Return the [x, y] coordinate for the center point of the cell that contains the specified text.  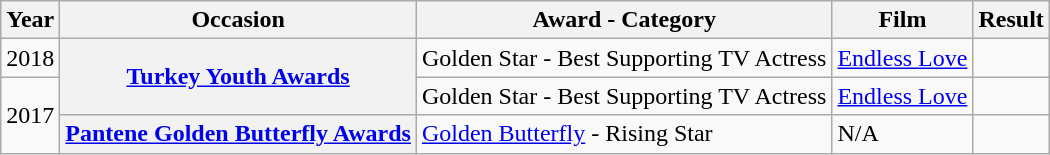
Occasion [238, 20]
2018 [30, 58]
Turkey Youth Awards [238, 77]
2017 [30, 115]
Golden Butterfly - Rising Star [624, 134]
N/A [902, 134]
Year [30, 20]
Award - Category [624, 20]
Result [1011, 20]
Film [902, 20]
Pantene Golden Butterfly Awards [238, 134]
